Scan for the cell matching the given text and deliver its [x, y] coordinate at center. 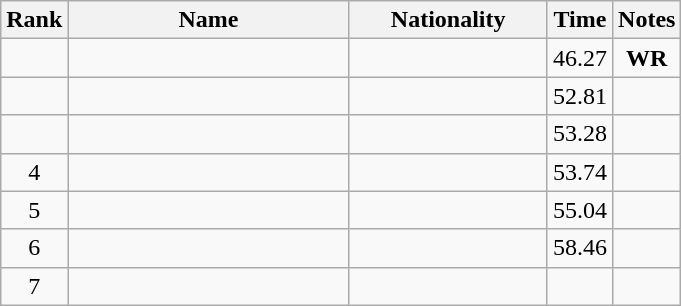
6 [34, 248]
53.28 [580, 134]
5 [34, 210]
52.81 [580, 96]
Rank [34, 20]
Name [208, 20]
58.46 [580, 248]
46.27 [580, 58]
Nationality [448, 20]
Notes [647, 20]
53.74 [580, 172]
55.04 [580, 210]
WR [647, 58]
7 [34, 286]
4 [34, 172]
Time [580, 20]
